Find where the given text appears and provide that cell's center as [X, Y] coordinate. 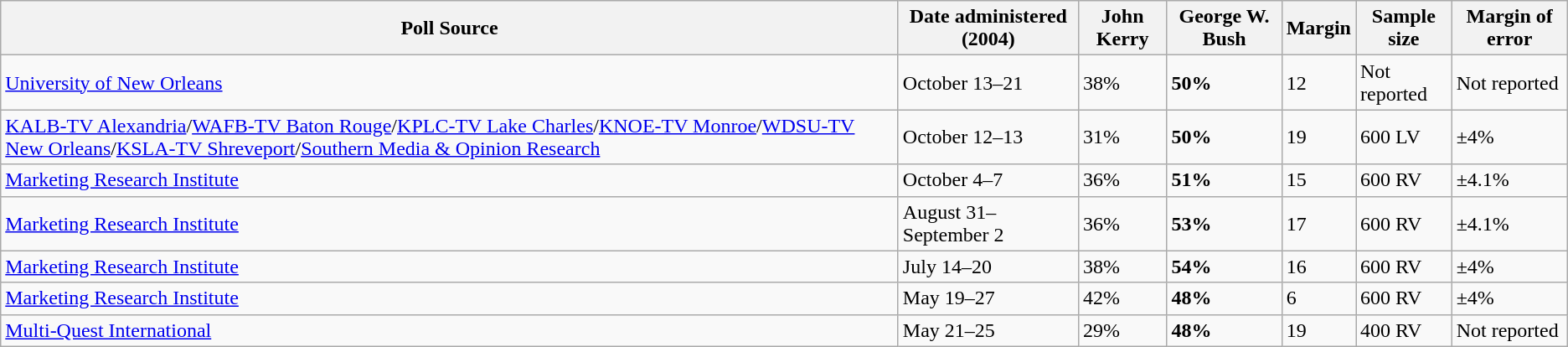
KALB-TV Alexandria/WAFB-TV Baton Rouge/KPLC-TV Lake Charles/KNOE-TV Monroe/WDSU-TV New Orleans/KSLA-TV Shreveport/Southern Media & Opinion Research [450, 137]
Margin [1318, 28]
17 [1318, 223]
October 13–21 [988, 82]
42% [1122, 298]
15 [1318, 180]
John Kerry [1122, 28]
53% [1225, 223]
Margin of error [1509, 28]
October 12–13 [988, 137]
29% [1122, 330]
Multi-Quest International [450, 330]
University of New Orleans [450, 82]
31% [1122, 137]
May 19–27 [988, 298]
August 31–September 2 [988, 223]
Poll Source [450, 28]
Date administered (2004) [988, 28]
6 [1318, 298]
George W. Bush [1225, 28]
12 [1318, 82]
400 RV [1404, 330]
600 LV [1404, 137]
May 21–25 [988, 330]
51% [1225, 180]
July 14–20 [988, 267]
54% [1225, 267]
16 [1318, 267]
Sample size [1404, 28]
October 4–7 [988, 180]
